Search for the cell housing the specified text and yield its [x, y] center coordinate. 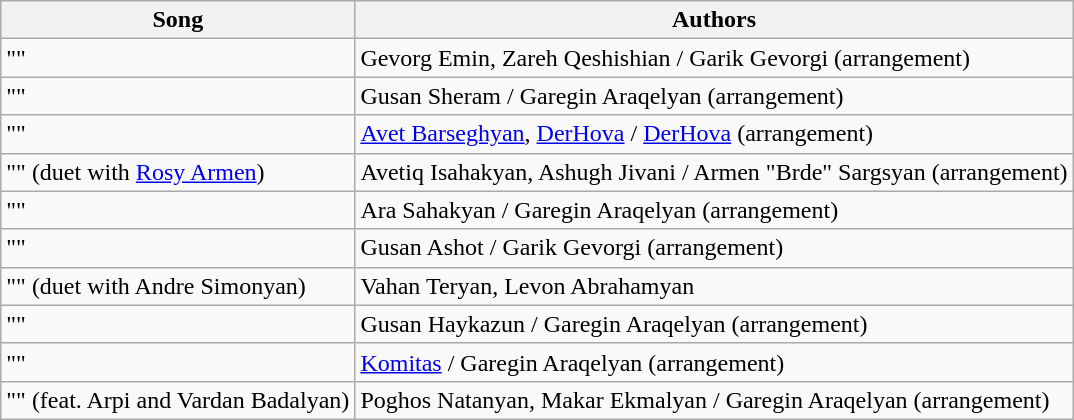
Avet Barseghyan, DerHova / DerHova (arrangement) [714, 134]
Komitas / Garegin Araqelyan (arrangement) [714, 362]
Gusan Haykazun / Garegin Araqelyan (arrangement) [714, 324]
"" (duet with Andre Simonyan) [178, 286]
Gevorg Emin, Zareh Qeshishian / Garik Gevorgi (arrangement) [714, 58]
Song [178, 20]
Poghos Natanyan, Makar Ekmalyan / Garegin Araqelyan (arrangement) [714, 400]
Gusan Sheram / Garegin Araqelyan (arrangement) [714, 96]
Ara Sahakyan / Garegin Araqelyan (arrangement) [714, 210]
Vahan Teryan, Levon Abrahamyan [714, 286]
"" (feat. Arpi and Vardan Badalyan) [178, 400]
Avetiq Isahakyan, Ashugh Jivani / Armen "Brde" Sargsyan (arrangement) [714, 172]
Gusan Ashot / Garik Gevorgi (arrangement) [714, 248]
Authors [714, 20]
"" (duet with Rosy Armen) [178, 172]
